Determine the (x, y) coordinate at the center of the cell enclosing the given text.  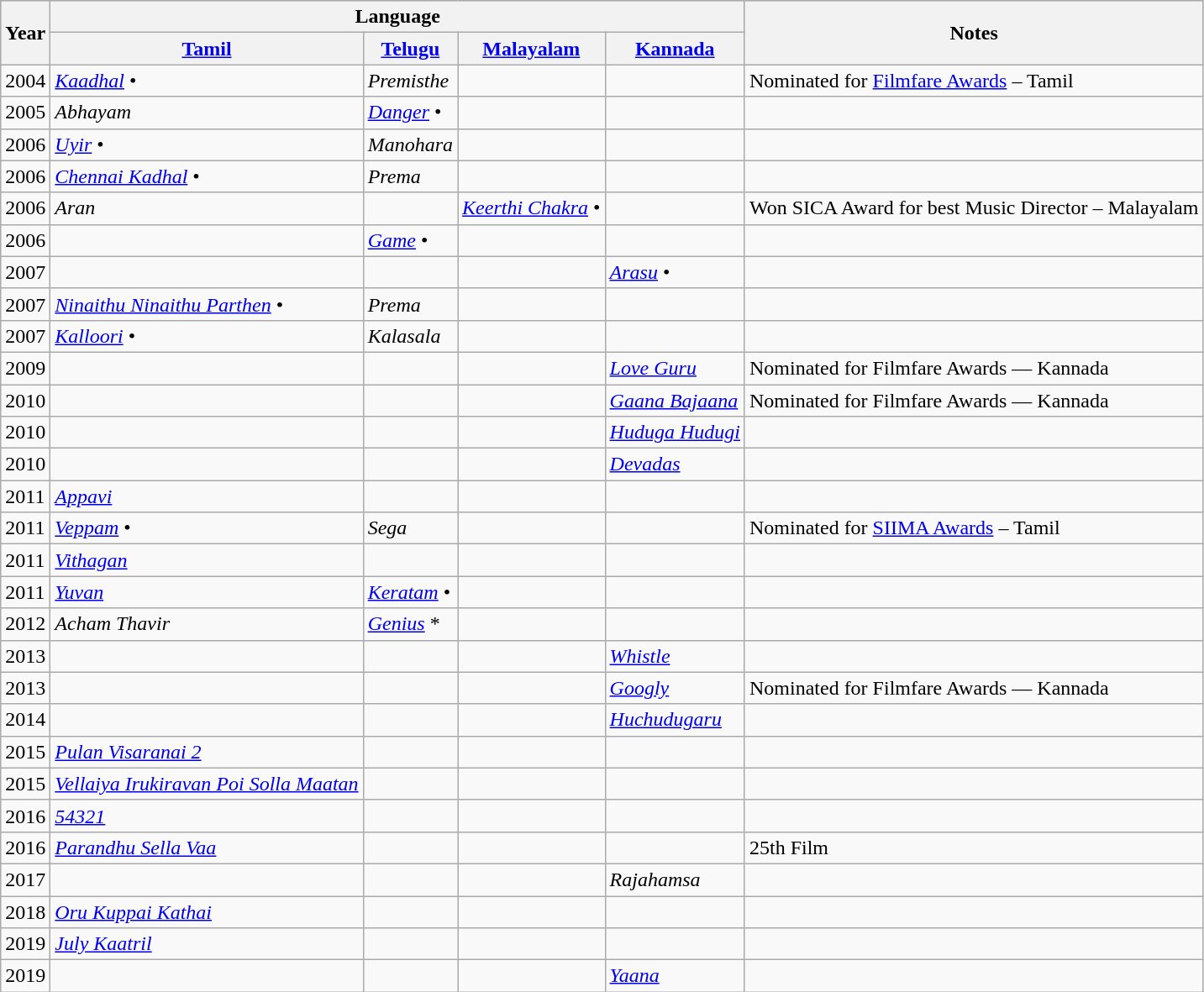
Ninaithu Ninaithu Parthen • (207, 304)
Devadas (675, 465)
Won SICA Award for best Music Director – Malayalam (973, 208)
2004 (25, 81)
Oru Kuppai Kathai (207, 911)
Malayalam (531, 49)
Yaana (675, 976)
Appavi (207, 496)
Vithagan (207, 560)
Rajahamsa (675, 879)
Huduga Hudugi (675, 433)
25th Film (973, 848)
Uyir • (207, 144)
Love Guru (675, 368)
Yuvan (207, 592)
Kannada (675, 49)
Keratam • (410, 592)
Aran (207, 208)
2005 (25, 113)
Parandhu Sella Vaa (207, 848)
Tamil (207, 49)
Manohara (410, 144)
2014 (25, 720)
2018 (25, 911)
Whistle (675, 656)
Vellaiya Irukiravan Poi Solla Maatan (207, 784)
Veppam • (207, 528)
Pulan Visaranai 2 (207, 752)
Danger • (410, 113)
Chennai Kadhal • (207, 176)
Notes (973, 33)
Googly (675, 688)
Genius * (410, 624)
Sega (410, 528)
Nominated for SIIMA Awards – Tamil (973, 528)
Nominated for Filmfare Awards – Tamil (973, 81)
2012 (25, 624)
2009 (25, 368)
Kalasala (410, 336)
Year (25, 33)
54321 (207, 816)
2017 (25, 879)
Keerthi Chakra • (531, 208)
Game • (410, 240)
Telugu (410, 49)
July Kaatril (207, 944)
Kalloori • (207, 336)
Kaadhal • (207, 81)
Gaana Bajaana (675, 401)
Premisthe (410, 81)
Abhayam (207, 113)
Language (398, 17)
Arasu • (675, 272)
Acham Thavir (207, 624)
Huchudugaru (675, 720)
